Pinpoint the cell where the given text exists, returning its (x, y) midpoint coordinate. 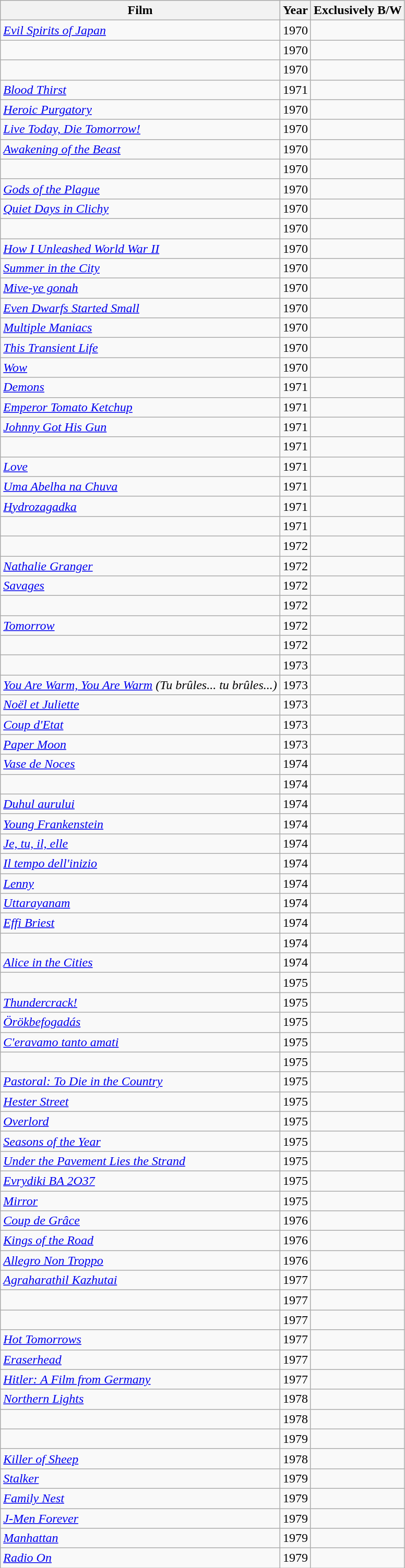
Killer of Sheep (140, 1459)
J-Men Forever (140, 1518)
Wow (140, 367)
Örökbefogadás (140, 1022)
Gods of the Plague (140, 189)
Hitler: A Film from Germany (140, 1379)
Mive-ye gonah (140, 288)
Seasons of the Year (140, 1141)
Eraserhead (140, 1359)
Northern Lights (140, 1399)
Il tempo dell'inizio (140, 863)
Pastoral: To Die in the Country (140, 1082)
Evrydiki BA 2O37 (140, 1181)
Blood Thirst (140, 90)
Quiet Days in Clichy (140, 209)
Awakening of the Beast (140, 149)
Duhul aurului (140, 804)
How I Unleashed World War II (140, 249)
Hydrozagadka (140, 506)
Kings of the Road (140, 1241)
Coup de Grâce (140, 1221)
Uma Abelha na Chuva (140, 486)
Paper Moon (140, 744)
Lenny (140, 884)
Uttarayanam (140, 903)
Summer in the City (140, 268)
Multiple Maniacs (140, 328)
Love (140, 467)
Johnny Got His Gun (140, 427)
Effi Briest (140, 923)
Noël et Juliette (140, 705)
Hester Street (140, 1101)
Hot Tomorrows (140, 1340)
Coup d'Etat (140, 725)
Je, tu, il, elle (140, 843)
Even Dwarfs Started Small (140, 308)
Mirror (140, 1200)
Demons (140, 387)
C'eravamo tanto amati (140, 1042)
Tomorrow (140, 626)
Film (140, 10)
Live Today, Die Tomorrow! (140, 129)
Vase de Noces (140, 764)
Thundercrack! (140, 1002)
Family Nest (140, 1498)
Manhattan (140, 1538)
Young Frankenstein (140, 824)
Year (295, 10)
Evil Spirits of Japan (140, 30)
Under the Pavement Lies the Strand (140, 1161)
Stalker (140, 1478)
Alice in the Cities (140, 963)
Exclusively B/W (358, 10)
You Are Warm, You Are Warm (Tu brûles... tu brûles...) (140, 685)
Overlord (140, 1121)
Radio On (140, 1558)
Savages (140, 586)
Agraharathil Kazhutai (140, 1280)
Heroic Purgatory (140, 109)
Allegro Non Troppo (140, 1260)
Nathalie Granger (140, 566)
Emperor Tomato Ketchup (140, 407)
This Transient Life (140, 348)
